Return the (X, Y) coordinate for the center point of the cell that contains the specified text.  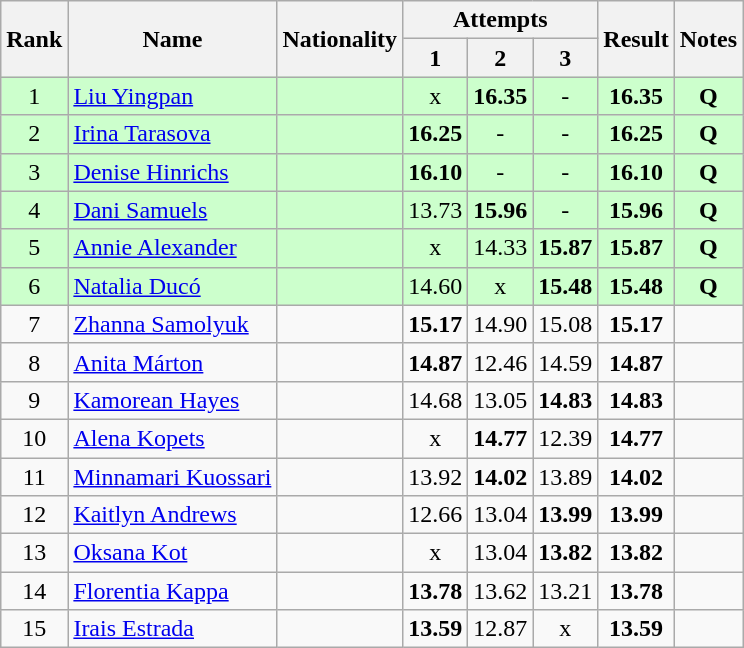
Irais Estrada (172, 629)
Denise Hinrichs (172, 172)
7 (34, 324)
9 (34, 400)
12.66 (436, 515)
Rank (34, 39)
Dani Samuels (172, 210)
15 (34, 629)
13.05 (500, 400)
Liu Yingpan (172, 96)
Anita Márton (172, 362)
Oksana Kot (172, 553)
Florentia Kappa (172, 591)
14.68 (436, 400)
6 (34, 286)
14.33 (500, 248)
Result (636, 39)
Alena Kopets (172, 438)
13.92 (436, 477)
12.46 (500, 362)
Annie Alexander (172, 248)
14 (34, 591)
4 (34, 210)
10 (34, 438)
14.60 (436, 286)
14.59 (566, 362)
Zhanna Samolyuk (172, 324)
11 (34, 477)
Notes (708, 39)
8 (34, 362)
14.90 (500, 324)
13.89 (566, 477)
13.73 (436, 210)
5 (34, 248)
Minnamari Kuossari (172, 477)
13.21 (566, 591)
13.62 (500, 591)
Natalia Ducó (172, 286)
12 (34, 515)
12.39 (566, 438)
13 (34, 553)
12.87 (500, 629)
Nationality (340, 39)
Attempts (500, 20)
Irina Tarasova (172, 134)
Name (172, 39)
15.08 (566, 324)
Kaitlyn Andrews (172, 515)
Kamorean Hayes (172, 400)
